Detect which cell encompasses the target text, then output its (X, Y) center coordinate. 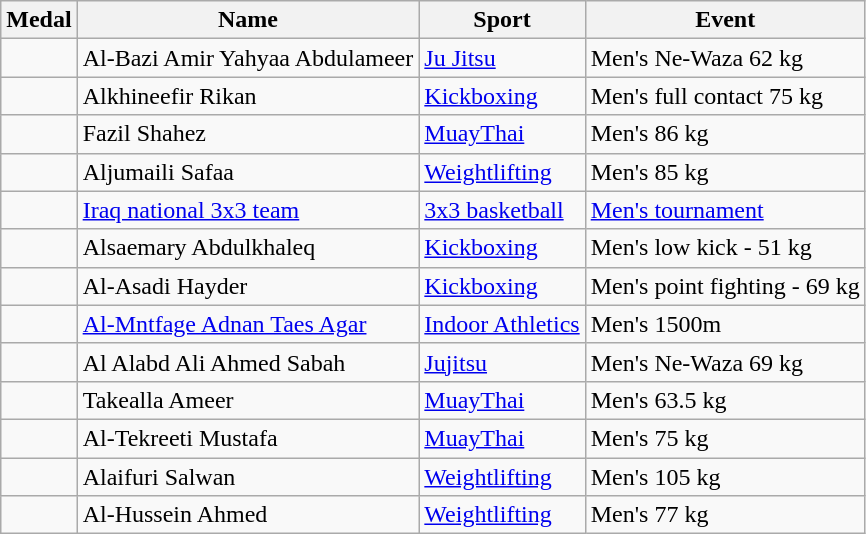
Alsaemary Abdulkhaleq (248, 248)
Al Alabd Ali Ahmed Sabah (248, 362)
Alaifuri Salwan (248, 477)
Men's full contact 75 kg (725, 96)
Alkhineefir Rikan (248, 96)
Al-Bazi Amir Yahyaa Abdulameer (248, 58)
Event (725, 20)
Al-Tekreeti Mustafa (248, 438)
Men's low kick - 51 kg (725, 248)
Aljumaili Safaa (248, 172)
Men's Ne-Waza 69 kg (725, 362)
Sport (502, 20)
Takealla Ameer (248, 400)
Men's 75 kg (725, 438)
Men's point fighting - 69 kg (725, 286)
Fazil Shahez (248, 134)
Men's 105 kg (725, 477)
Name (248, 20)
Iraq national 3x3 team (248, 210)
Medal (39, 20)
Ju Jitsu (502, 58)
Men's 85 kg (725, 172)
Men's Ne-Waza 62 kg (725, 58)
Al-Hussein Ahmed (248, 515)
Men's tournament (725, 210)
Men's 77 kg (725, 515)
Men's 1500m (725, 324)
Men's 63.5 kg (725, 400)
Al-Mntfage Adnan Taes Agar (248, 324)
Jujitsu (502, 362)
Men's 86 kg (725, 134)
Indoor Athletics (502, 324)
3x3 basketball (502, 210)
Al-Asadi Hayder (248, 286)
